From the cell containing the given text, extract its center point as (x, y) coordinate. 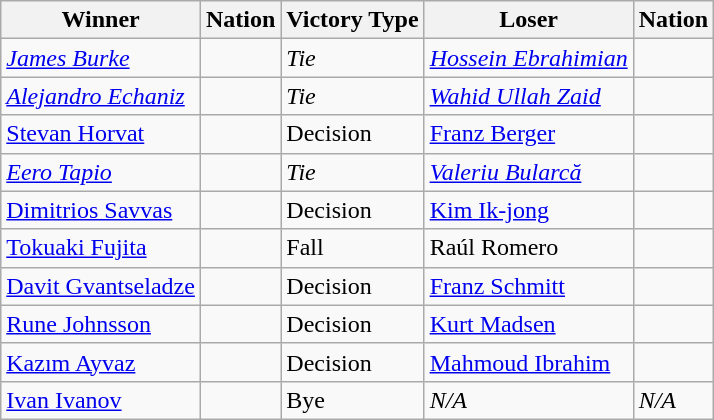
Winner (101, 20)
Davit Gvantseladze (101, 286)
Bye (352, 400)
Raúl Romero (528, 248)
Franz Berger (528, 134)
Rune Johnsson (101, 324)
Hossein Ebrahimian (528, 58)
Franz Schmitt (528, 286)
Tokuaki Fujita (101, 248)
James Burke (101, 58)
Dimitrios Savvas (101, 210)
Stevan Horvat (101, 134)
Kazım Ayvaz (101, 362)
Victory Type (352, 20)
Kim Ik-jong (528, 210)
Loser (528, 20)
Fall (352, 248)
Mahmoud Ibrahim (528, 362)
Valeriu Bularcă (528, 172)
Wahid Ullah Zaid (528, 96)
Eero Tapio (101, 172)
Kurt Madsen (528, 324)
Alejandro Echaniz (101, 96)
Ivan Ivanov (101, 400)
